Output the (X, Y) coordinate of the center of the cell containing the given text.  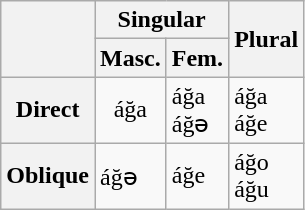
áğaáğe (266, 110)
Direct (48, 110)
áğә (131, 176)
áğe (197, 176)
áğoáğu (266, 176)
Fem. (197, 58)
Oblique (48, 176)
áğa (131, 110)
áğaáğә (197, 110)
Masc. (131, 58)
Plural (266, 39)
Singular (162, 20)
